Return the (x, y) coordinate for the center point of the cell that contains the specified text.  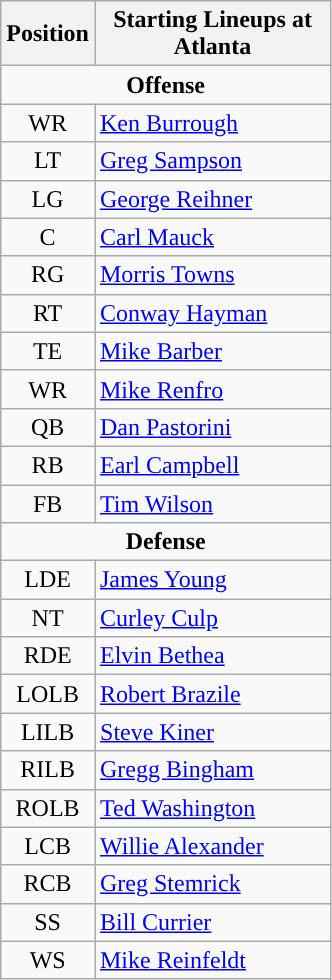
NT (48, 618)
Curley Culp (212, 618)
Position (48, 34)
RCB (48, 884)
LILB (48, 732)
RB (48, 465)
Mike Reinfeldt (212, 960)
Willie Alexander (212, 846)
Steve Kiner (212, 732)
LOLB (48, 694)
Greg Stemrick (212, 884)
RILB (48, 770)
ROLB (48, 808)
Mike Renfro (212, 389)
Offense (166, 85)
Ted Washington (212, 808)
QB (48, 427)
TE (48, 351)
Defense (166, 542)
James Young (212, 580)
Mike Barber (212, 351)
WS (48, 960)
Tim Wilson (212, 503)
Dan Pastorini (212, 427)
Morris Towns (212, 275)
FB (48, 503)
Elvin Bethea (212, 656)
Robert Brazile (212, 694)
LDE (48, 580)
George Reihner (212, 199)
Gregg Bingham (212, 770)
C (48, 237)
Carl Mauck (212, 237)
SS (48, 922)
Earl Campbell (212, 465)
Conway Hayman (212, 313)
LCB (48, 846)
Ken Burrough (212, 123)
LT (48, 161)
Starting Lineups at Atlanta (212, 34)
Greg Sampson (212, 161)
RDE (48, 656)
Bill Currier (212, 922)
RG (48, 275)
RT (48, 313)
LG (48, 199)
